Identify which cell holds the provided text, then report its [X, Y] central coordinate. 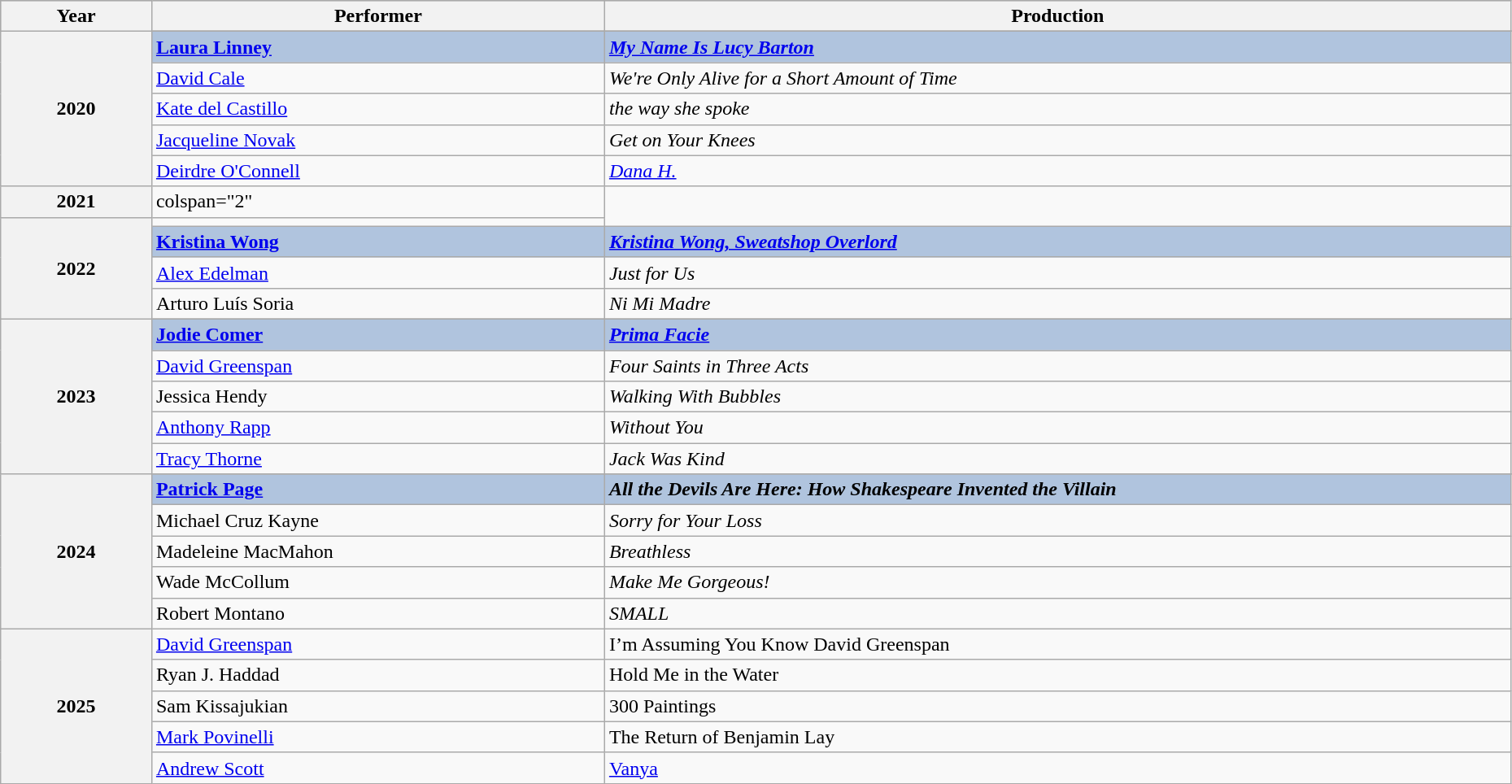
Hold Me in the Water [1057, 675]
Andrew Scott [377, 768]
Production [1057, 16]
Breathless [1057, 551]
Walking With Bubbles [1057, 397]
Four Saints in Three Acts [1057, 365]
300 Paintings [1057, 706]
Sorry for Your Loss [1057, 520]
2022 [76, 268]
Robert Montano [377, 613]
Without You [1057, 428]
2023 [76, 396]
Vanya [1057, 768]
Jessica Hendy [377, 397]
the way she spoke [1057, 109]
David Cale [377, 78]
The Return of Benjamin Lay [1057, 737]
Laura Linney [377, 47]
All the Devils Are Here: How Shakespeare Invented the Villain [1057, 490]
Ni Mi Madre [1057, 303]
Kate del Castillo [377, 109]
Dana H. [1057, 171]
Kristina Wong [377, 242]
Just for Us [1057, 272]
My Name Is Lucy Barton [1057, 47]
Michael Cruz Kayne [377, 520]
Arturo Luís Soria [377, 303]
SMALL [1057, 613]
Prima Facie [1057, 334]
Tracy Thorne [377, 459]
Anthony Rapp [377, 428]
Make Me Gorgeous! [1057, 582]
Patrick Page [377, 490]
I’m Assuming You Know David Greenspan [1057, 644]
2020 [76, 109]
Jack Was Kind [1057, 459]
Mark Povinelli [377, 737]
2021 [76, 202]
Deirdre O'Connell [377, 171]
2025 [76, 706]
Alex Edelman [377, 272]
Year [76, 16]
Performer [377, 16]
Kristina Wong, Sweatshop Overlord [1057, 242]
We're Only Alive for a Short Amount of Time [1057, 78]
Get on Your Knees [1057, 140]
Wade McCollum [377, 582]
Madeleine MacMahon [377, 551]
2024 [76, 551]
Jodie Comer [377, 334]
colspan="2" [377, 202]
Jacqueline Novak [377, 140]
Sam Kissajukian [377, 706]
Ryan J. Haddad [377, 675]
